Extract the [x, y] coordinate from the center of the cell holding the provided text.  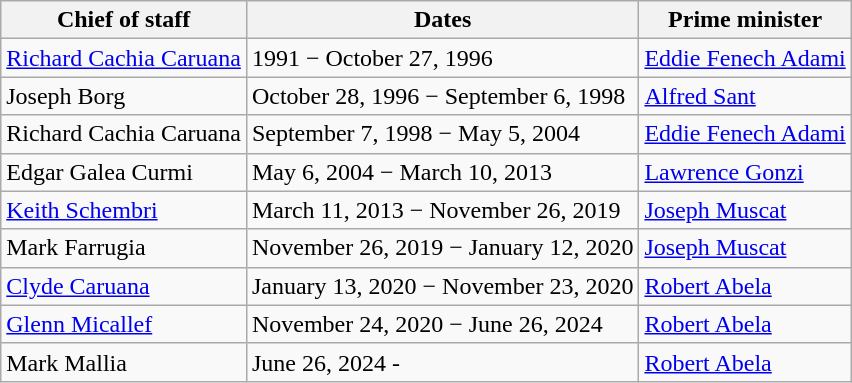
May 6, 2004 − March 10, 2013 [442, 172]
June 26, 2024 - [442, 362]
November 26, 2019 − January 12, 2020 [442, 248]
Alfred Sant [745, 96]
Mark Farrugia [124, 248]
Lawrence Gonzi [745, 172]
Mark Mallia [124, 362]
March 11, 2013 − November 26, 2019 [442, 210]
Chief of staff [124, 20]
Dates [442, 20]
September 7, 1998 − May 5, 2004 [442, 134]
Joseph Borg [124, 96]
Keith Schembri [124, 210]
Prime minister [745, 20]
Edgar Galea Curmi [124, 172]
Clyde Caruana [124, 286]
November 24, 2020 − June 26, 2024 [442, 324]
Glenn Micallef [124, 324]
October 28, 1996 − September 6, 1998 [442, 96]
1991 − October 27, 1996 [442, 58]
January 13, 2020 − November 23, 2020 [442, 286]
